Provide the [x, y] coordinate of the cell's center where the given text is located.  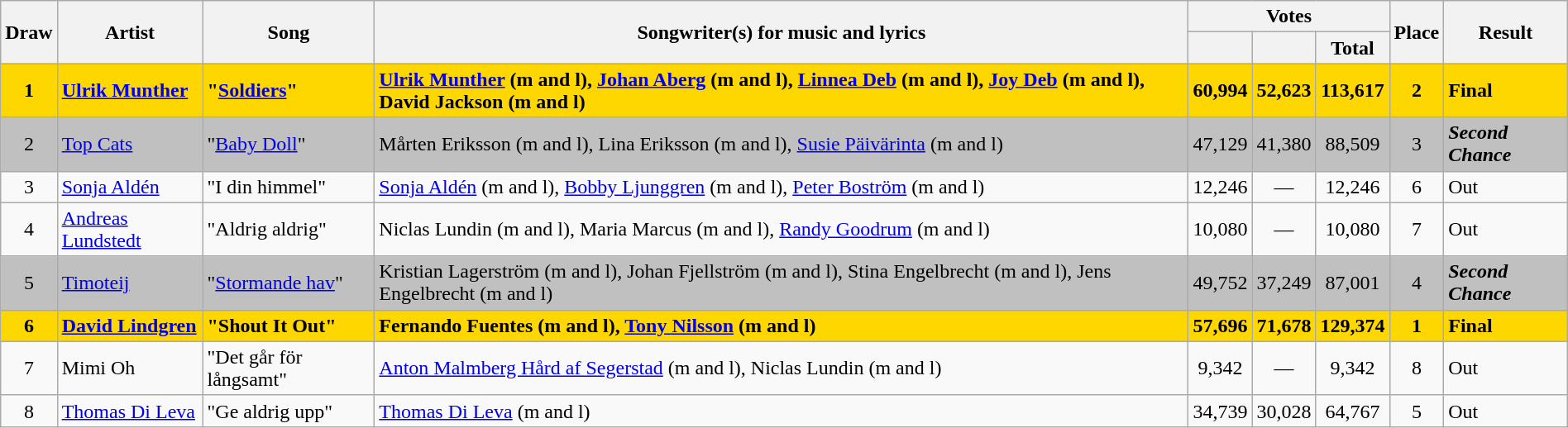
113,617 [1353, 91]
Thomas Di Leva (m and l) [782, 411]
Ulrik Munther [130, 91]
"Aldrig aldrig" [289, 230]
Timoteij [130, 283]
Draw [29, 32]
Result [1506, 32]
71,678 [1284, 326]
David Lindgren [130, 326]
Mimi Oh [130, 369]
88,509 [1353, 144]
"Shout It Out" [289, 326]
"I din himmel" [289, 187]
Sonja Aldén [130, 187]
64,767 [1353, 411]
"Soldiers" [289, 91]
Songwriter(s) for music and lyrics [782, 32]
60,994 [1221, 91]
Anton Malmberg Hård af Segerstad (m and l), Niclas Lundin (m and l) [782, 369]
"Stormande hav" [289, 283]
Total [1353, 48]
52,623 [1284, 91]
Mårten Eriksson (m and l), Lina Eriksson (m and l), Susie Päivärinta (m and l) [782, 144]
"Det går för långsamt" [289, 369]
Thomas Di Leva [130, 411]
Andreas Lundstedt [130, 230]
Kristian Lagerström (m and l), Johan Fjellström (m and l), Stina Engelbrecht (m and l), Jens Engelbrecht (m and l) [782, 283]
34,739 [1221, 411]
"Ge aldrig upp" [289, 411]
Song [289, 32]
37,249 [1284, 283]
Sonja Aldén (m and l), Bobby Ljunggren (m and l), Peter Boström (m and l) [782, 187]
41,380 [1284, 144]
Top Cats [130, 144]
Artist [130, 32]
Place [1417, 32]
129,374 [1353, 326]
Votes [1288, 17]
49,752 [1221, 283]
Fernando Fuentes (m and l), Tony Nilsson (m and l) [782, 326]
Ulrik Munther (m and l), Johan Aberg (m and l), Linnea Deb (m and l), Joy Deb (m and l), David Jackson (m and l) [782, 91]
57,696 [1221, 326]
47,129 [1221, 144]
87,001 [1353, 283]
"Baby Doll" [289, 144]
30,028 [1284, 411]
Niclas Lundin (m and l), Maria Marcus (m and l), Randy Goodrum (m and l) [782, 230]
